From the cell containing the given text, extract its center point as (x, y) coordinate. 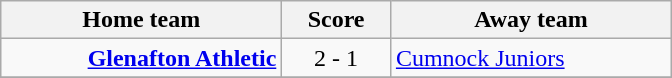
Home team (142, 20)
Glenafton Athletic (142, 58)
Cumnock Juniors (530, 58)
2 - 1 (336, 58)
Score (336, 20)
Away team (530, 20)
